Provide the (X, Y) coordinate of the cell's center where the given text is located.  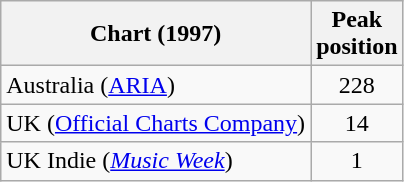
UK Indie (Music Week) (156, 161)
Chart (1997) (156, 34)
1 (357, 161)
UK (Official Charts Company) (156, 123)
14 (357, 123)
228 (357, 85)
Peakposition (357, 34)
Australia (ARIA) (156, 85)
